From the cell containing the given text, extract its center point as (x, y) coordinate. 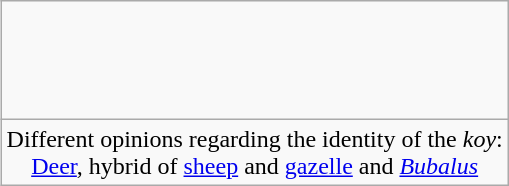
Different opinions regarding the identity of the koy:Deer, hybrid of sheep and gazelle and Bubalus (254, 152)
